Return the (X, Y) coordinate for the center point of the cell that contains the specified text.  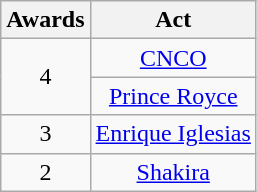
Awards (46, 20)
Act (173, 20)
CNCO (173, 58)
4 (46, 77)
Prince Royce (173, 96)
2 (46, 172)
Shakira (173, 172)
Enrique Iglesias (173, 134)
3 (46, 134)
